Identify which cell holds the provided text, then report its [x, y] central coordinate. 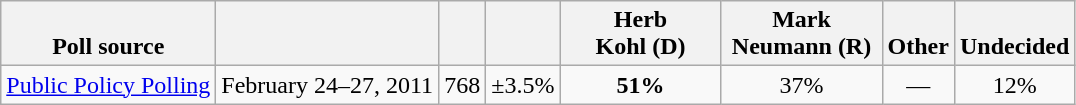
12% [1014, 85]
February 24–27, 2011 [328, 85]
HerbKohl (D) [640, 34]
37% [802, 85]
Poll source [108, 34]
51% [640, 85]
— [918, 85]
MarkNeumann (R) [802, 34]
Public Policy Polling [108, 85]
±3.5% [523, 85]
Undecided [1014, 34]
768 [462, 85]
Other [918, 34]
